For the text-containing cell, return its midpoint in (X, Y) coordinate format. 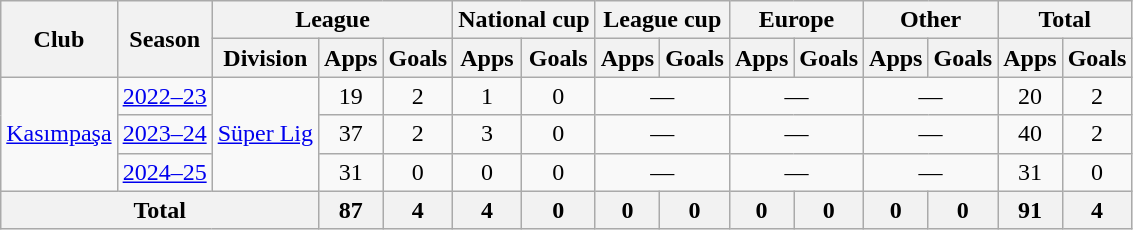
Club (59, 39)
Kasımpaşa (59, 134)
League cup (662, 20)
40 (1030, 134)
Europe (796, 20)
19 (351, 96)
League (332, 20)
3 (487, 134)
Season (164, 39)
Other (931, 20)
20 (1030, 96)
2023–24 (164, 134)
National cup (524, 20)
2022–23 (164, 96)
Süper Lig (265, 134)
Division (265, 58)
2024–25 (164, 172)
91 (1030, 210)
87 (351, 210)
37 (351, 134)
1 (487, 96)
